Extract the (X, Y) coordinate from the center of the cell holding the provided text.  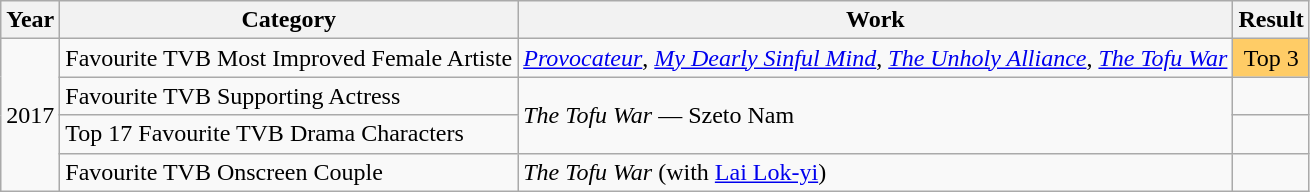
The Tofu War (with Lai Lok-yi) (876, 172)
Result (1271, 20)
2017 (30, 115)
Year (30, 20)
Favourite TVB Supporting Actress (289, 96)
Favourite TVB Most Improved Female Artiste (289, 58)
The Tofu War — Szeto Nam (876, 115)
Favourite TVB Onscreen Couple (289, 172)
Top 17 Favourite TVB Drama Characters (289, 134)
Provocateur, My Dearly Sinful Mind, The Unholy Alliance, The Tofu War (876, 58)
Work (876, 20)
Category (289, 20)
Top 3 (1271, 58)
